From the cell containing the given text, extract its center point as (X, Y) coordinate. 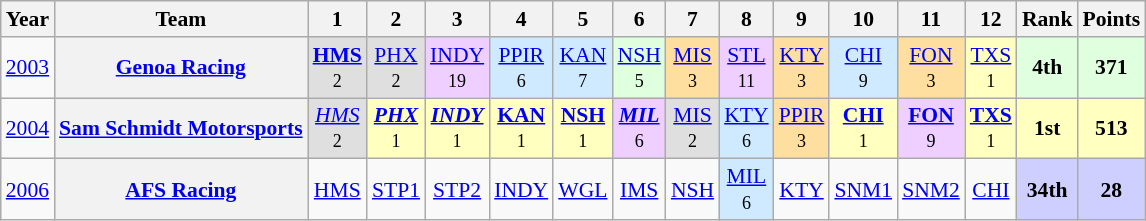
PPIR6 (521, 68)
KAN7 (582, 68)
SNM1 (863, 190)
Points (1111, 19)
PHX1 (396, 128)
MIS2 (692, 128)
9 (802, 19)
Rank (1048, 19)
1 (338, 19)
371 (1111, 68)
513 (1111, 128)
NSH5 (640, 68)
4th (1048, 68)
2004 (28, 128)
Team (181, 19)
7 (692, 19)
STP1 (396, 190)
MIS3 (692, 68)
STL11 (746, 68)
2006 (28, 190)
STP2 (457, 190)
5 (582, 19)
FON3 (931, 68)
KTY (802, 190)
12 (991, 19)
CHI (991, 190)
34th (1048, 190)
NSH (692, 190)
PPIR3 (802, 128)
KAN1 (521, 128)
2 (396, 19)
INDY (521, 190)
3 (457, 19)
8 (746, 19)
4 (521, 19)
SNM2 (931, 190)
KTY6 (746, 128)
INDY19 (457, 68)
WGL (582, 190)
CHI9 (863, 68)
6 (640, 19)
AFS Racing (181, 190)
INDY1 (457, 128)
HMS (338, 190)
KTY3 (802, 68)
1st (1048, 128)
Year (28, 19)
NSH1 (582, 128)
FON9 (931, 128)
Sam Schmidt Motorsports (181, 128)
2003 (28, 68)
11 (931, 19)
IMS (640, 190)
28 (1111, 190)
CHI1 (863, 128)
Genoa Racing (181, 68)
10 (863, 19)
PHX2 (396, 68)
